Find where the given text appears and provide that cell's center as [X, Y] coordinate. 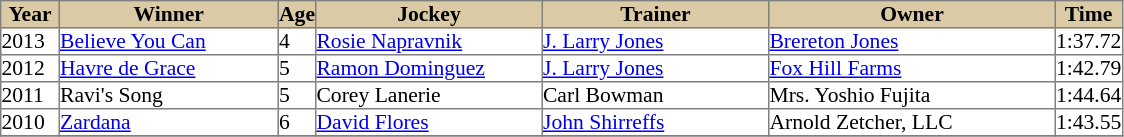
2011 [30, 96]
Owner [912, 14]
Havre de Grace [168, 68]
John Shirreffs [655, 122]
Arnold Zetcher, LLC [912, 122]
1:37.72 [1088, 42]
Believe You Can [168, 42]
Ravi's Song [168, 96]
Fox Hill Farms [912, 68]
Ramon Dominguez [429, 68]
2012 [30, 68]
2010 [30, 122]
David Flores [429, 122]
1:42.79 [1088, 68]
Age [296, 14]
Rosie Napravnik [429, 42]
Zardana [168, 122]
Corey Lanerie [429, 96]
Trainer [655, 14]
4 [296, 42]
Year [30, 14]
1:44.64 [1088, 96]
Time [1088, 14]
Carl Bowman [655, 96]
1:43.55 [1088, 122]
Brereton Jones [912, 42]
2013 [30, 42]
6 [296, 122]
Mrs. Yoshio Fujita [912, 96]
Winner [168, 14]
Jockey [429, 14]
